Detect which cell encompasses the target text, then output its [X, Y] center coordinate. 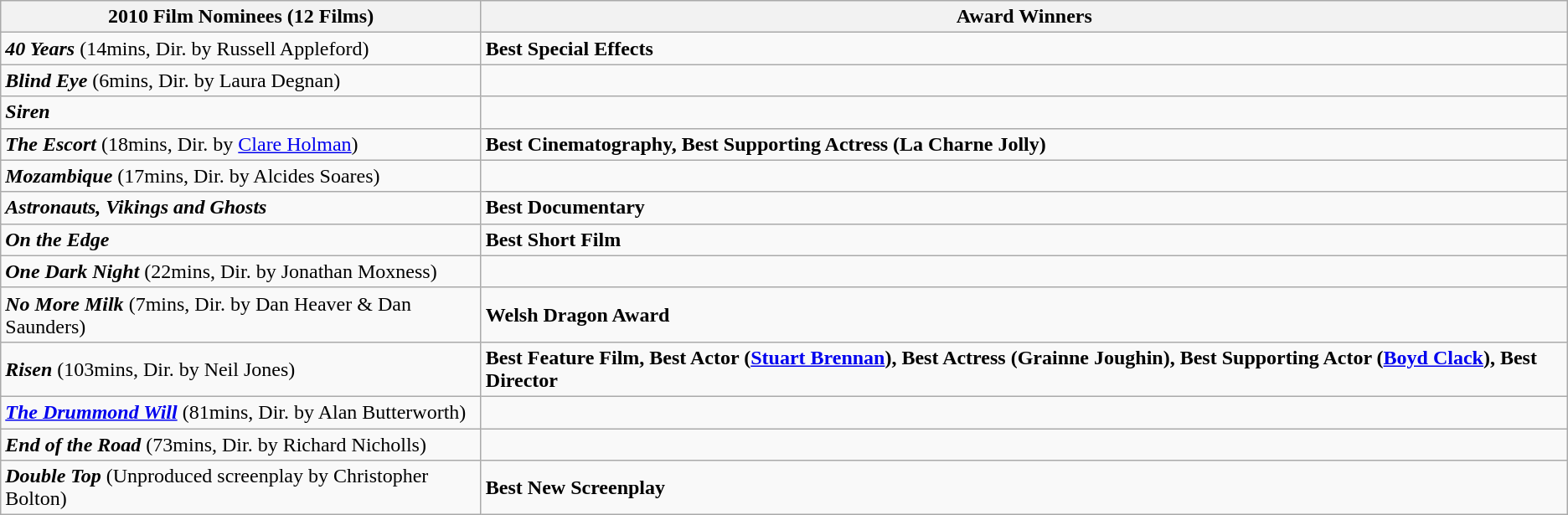
Siren [241, 112]
Blind Eye (6mins, Dir. by Laura Degnan) [241, 80]
On the Edge [241, 239]
Best Cinematography, Best Supporting Actress (La Charne Jolly) [1024, 144]
The Drummond Will (81mins, Dir. by Alan Butterworth) [241, 412]
Welsh Dragon Award [1024, 315]
2010 Film Nominees (12 Films) [241, 17]
End of the Road (73mins, Dir. by Richard Nicholls) [241, 445]
Best Short Film [1024, 239]
40 Years (14mins, Dir. by Russell Appleford) [241, 49]
Award Winners [1024, 17]
The Escort (18mins, Dir. by Clare Holman) [241, 144]
Mozambique (17mins, Dir. by Alcides Soares) [241, 176]
Best New Screenplay [1024, 487]
Best Documentary [1024, 208]
Best Special Effects [1024, 49]
No More Milk (7mins, Dir. by Dan Heaver & Dan Saunders) [241, 315]
Double Top (Unproduced screenplay by Christopher Bolton) [241, 487]
Best Feature Film, Best Actor (Stuart Brennan), Best Actress (Grainne Joughin), Best Supporting Actor (Boyd Clack), Best Director [1024, 368]
Astronauts, Vikings and Ghosts [241, 208]
Risen (103mins, Dir. by Neil Jones) [241, 368]
One Dark Night (22mins, Dir. by Jonathan Moxness) [241, 271]
